Find where the given text appears and provide that cell's center as [X, Y] coordinate. 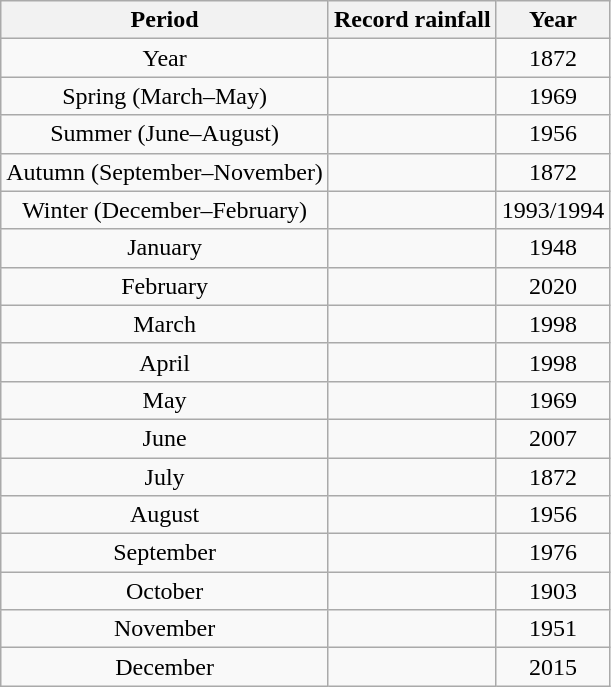
June [165, 438]
Autumn (September–November) [165, 172]
Winter (December–February) [165, 210]
2007 [553, 438]
November [165, 629]
Record rainfall [412, 20]
January [165, 248]
Summer (June–August) [165, 134]
March [165, 324]
September [165, 553]
Period [165, 20]
1948 [553, 248]
May [165, 400]
Spring (March–May) [165, 96]
1951 [553, 629]
1903 [553, 591]
2015 [553, 667]
1976 [553, 553]
February [165, 286]
August [165, 515]
July [165, 477]
2020 [553, 286]
1993/1994 [553, 210]
December [165, 667]
October [165, 591]
April [165, 362]
